Provide the [X, Y] coordinate of the cell's center where the given text is located.  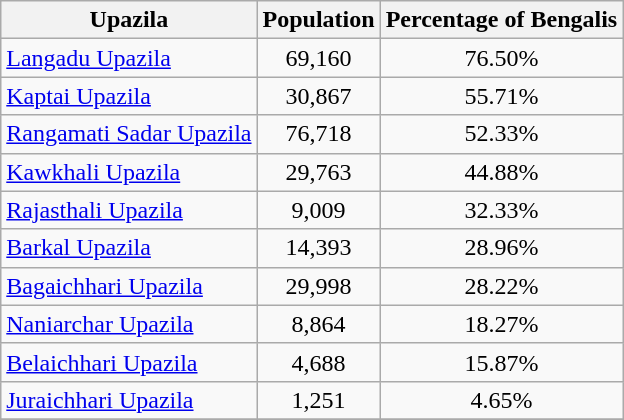
29,763 [318, 172]
Population [318, 20]
55.71% [502, 96]
Rangamati Sadar Upazila [129, 134]
15.87% [502, 362]
28.22% [502, 286]
28.96% [502, 248]
69,160 [318, 58]
Belaichhari Upazila [129, 362]
Kawkhali Upazila [129, 172]
4.65% [502, 400]
76.50% [502, 58]
32.33% [502, 210]
76,718 [318, 134]
Bagaichhari Upazila [129, 286]
52.33% [502, 134]
Langadu Upazila [129, 58]
Kaptai Upazila [129, 96]
18.27% [502, 324]
9,009 [318, 210]
8,864 [318, 324]
30,867 [318, 96]
Upazila [129, 20]
Rajasthali Upazila [129, 210]
Naniarchar Upazila [129, 324]
29,998 [318, 286]
14,393 [318, 248]
44.88% [502, 172]
Barkal Upazila [129, 248]
Juraichhari Upazila [129, 400]
Percentage of Bengalis [502, 20]
4,688 [318, 362]
1,251 [318, 400]
